Capture the cell that displays the provided text and extract its (X, Y) central coordinate. 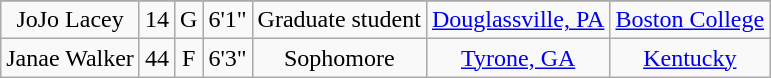
Janae Walker (70, 58)
Graduate student (339, 20)
G (188, 20)
14 (156, 20)
44 (156, 58)
6'3" (228, 58)
6'1" (228, 20)
F (188, 58)
Sophomore (339, 58)
Tyrone, GA (518, 58)
Kentucky (690, 58)
JoJo Lacey (70, 20)
Boston College (690, 20)
Douglassville, PA (518, 20)
